Determine the (X, Y) coordinate at the center of the cell enclosing the given text.  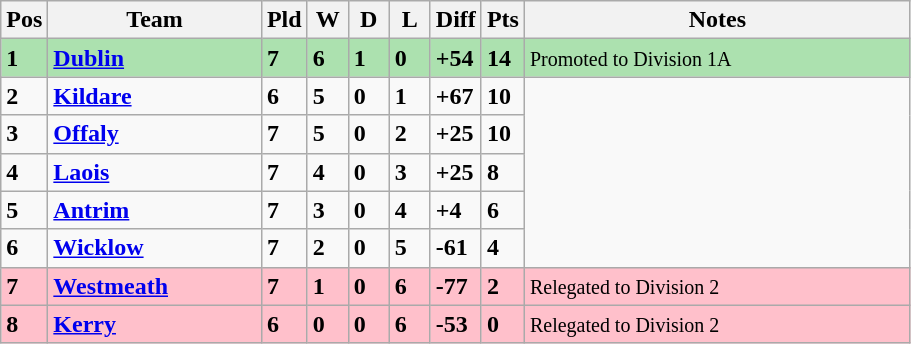
-77 (456, 286)
Dublin (155, 58)
14 (502, 58)
Wicklow (155, 248)
W (328, 20)
L (410, 20)
D (368, 20)
Westmeath (155, 286)
+4 (456, 210)
Kerry (155, 324)
Antrim (155, 210)
+67 (456, 96)
Pts (502, 20)
Team (155, 20)
Pos (24, 20)
Promoted to Division 1A (717, 58)
+54 (456, 58)
-53 (456, 324)
-61 (456, 248)
Diff (456, 20)
Pld (284, 20)
Laois (155, 172)
Notes (717, 20)
Offaly (155, 134)
Kildare (155, 96)
